Return (X, Y) of the center of cell containing provided text 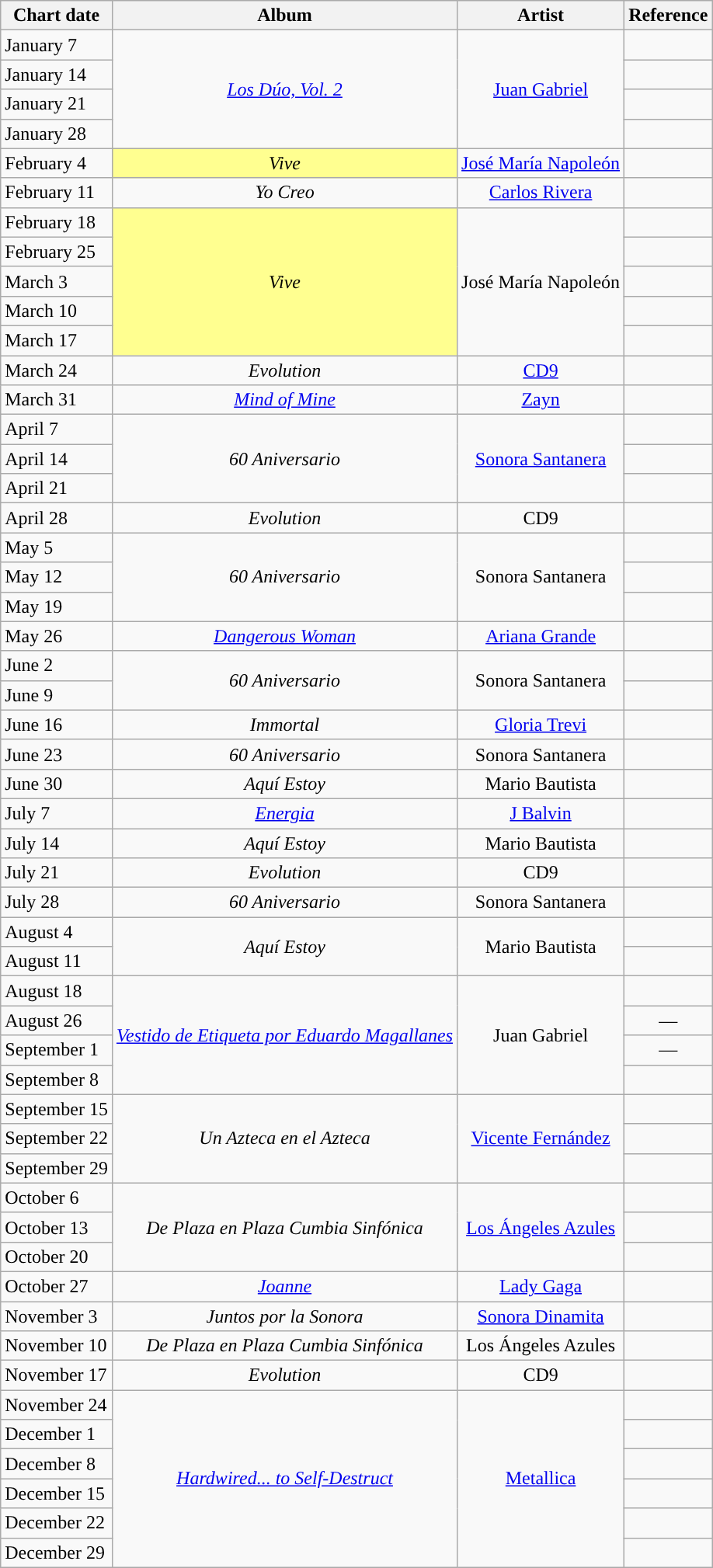
Lady Gaga (541, 1286)
October 27 (57, 1286)
December 8 (57, 1464)
Hardwired... to Self-Destruct (284, 1479)
August 11 (57, 961)
June 2 (57, 666)
July 28 (57, 902)
Yo Creo (284, 193)
July 21 (57, 873)
March 10 (57, 311)
J Balvin (541, 813)
April 21 (57, 488)
Sonora Dinamita (541, 1316)
June 16 (57, 725)
Album (284, 16)
June 30 (57, 784)
December 22 (57, 1523)
Dangerous Woman (284, 636)
April 7 (57, 429)
June 23 (57, 754)
Juntos por la Sonora (284, 1316)
June 9 (57, 695)
February 4 (57, 163)
Metallica (541, 1479)
December 29 (57, 1552)
January 14 (57, 75)
September 15 (57, 1109)
November 24 (57, 1405)
November 10 (57, 1346)
Artist (541, 16)
August 4 (57, 932)
October 13 (57, 1227)
Zayn (541, 400)
April 28 (57, 518)
September 22 (57, 1139)
March 31 (57, 400)
Ariana Grande (541, 636)
Joanne (284, 1286)
March 3 (57, 281)
October 20 (57, 1257)
February 18 (57, 222)
January 28 (57, 134)
December 15 (57, 1493)
Gloria Trevi (541, 725)
Energia (284, 813)
February 11 (57, 193)
March 17 (57, 340)
Los Dúo, Vol. 2 (284, 89)
Reference (668, 16)
July 7 (57, 813)
May 26 (57, 636)
December 1 (57, 1434)
Vicente Fernández (541, 1139)
March 24 (57, 370)
September 8 (57, 1080)
Mind of Mine (284, 400)
August 26 (57, 1020)
May 5 (57, 548)
Un Azteca en el Azteca (284, 1139)
January 7 (57, 45)
Immortal (284, 725)
October 6 (57, 1198)
August 18 (57, 991)
November 17 (57, 1375)
Vestido de Etiqueta por Eduardo Magallanes (284, 1035)
September 1 (57, 1050)
May 19 (57, 607)
April 14 (57, 459)
Carlos Rivera (541, 193)
July 14 (57, 843)
November 3 (57, 1316)
February 25 (57, 252)
September 29 (57, 1168)
January 21 (57, 104)
Chart date (57, 16)
May 12 (57, 577)
